For the text-containing cell, return its midpoint in (X, Y) coordinate format. 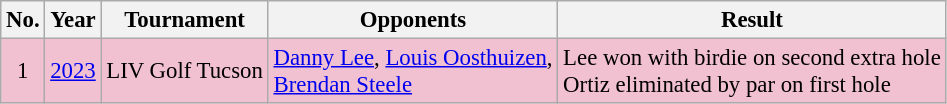
Year (73, 20)
LIV Golf Tucson (184, 72)
Result (752, 20)
2023 (73, 72)
Opponents (413, 20)
1 (23, 72)
Lee won with birdie on second extra holeOrtiz eliminated by par on first hole (752, 72)
No. (23, 20)
Danny Lee, Louis Oosthuizen, Brendan Steele (413, 72)
Tournament (184, 20)
